Locate the cell with the specified text and output its (x, y) center coordinate. 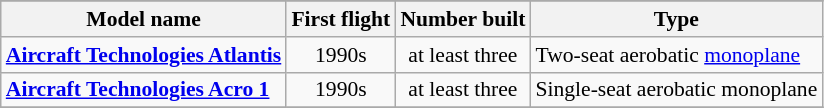
Type (676, 19)
Two-seat aerobatic monoplane (676, 55)
Single-seat aerobatic monoplane (676, 90)
Aircraft Technologies Atlantis (144, 55)
Model name (144, 19)
Number built (462, 19)
First flight (340, 19)
Aircraft Technologies Acro 1 (144, 90)
